Return the (x, y) coordinate for the center point of the cell that contains the specified text.  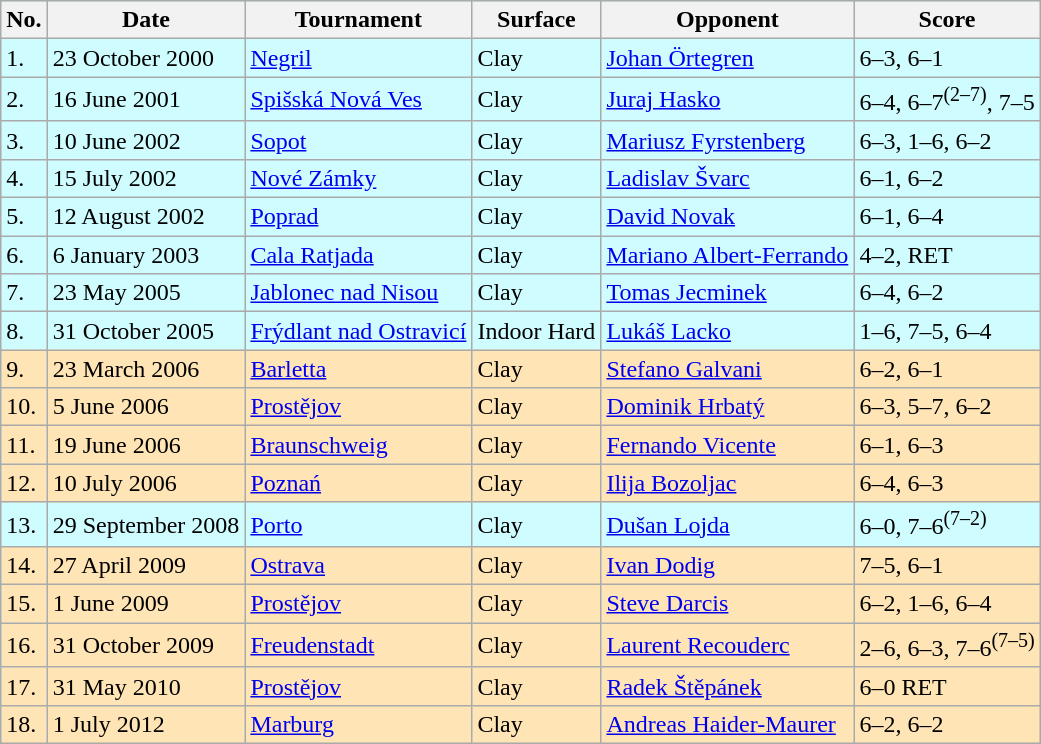
10 June 2002 (146, 140)
8. (24, 331)
6–0, 7–6(7–2) (947, 524)
Cala Ratjada (358, 255)
David Novak (728, 217)
2. (24, 100)
Tomas Jecminek (728, 293)
6–4, 6–3 (947, 483)
5 June 2006 (146, 407)
Spišská Nová Ves (358, 100)
7. (24, 293)
Marburg (358, 724)
6–1, 6–3 (947, 445)
23 March 2006 (146, 369)
23 May 2005 (146, 293)
29 September 2008 (146, 524)
6–3, 5–7, 6–2 (947, 407)
Ladislav Švarc (728, 178)
6–1, 6–4 (947, 217)
5. (24, 217)
Negril (358, 58)
Score (947, 20)
15 July 2002 (146, 178)
Lukáš Lacko (728, 331)
1–6, 7–5, 6–4 (947, 331)
Date (146, 20)
31 October 2005 (146, 331)
10 July 2006 (146, 483)
Porto (358, 524)
Poznań (358, 483)
6–4, 6–2 (947, 293)
19 June 2006 (146, 445)
6–3, 1–6, 6–2 (947, 140)
Barletta (358, 369)
13. (24, 524)
Johan Örtegren (728, 58)
1 June 2009 (146, 604)
15. (24, 604)
Juraj Hasko (728, 100)
6–2, 1–6, 6–4 (947, 604)
Andreas Haider-Maurer (728, 724)
Radek Štěpánek (728, 686)
Dušan Lojda (728, 524)
6–2, 6–2 (947, 724)
Tournament (358, 20)
6–2, 6–1 (947, 369)
Ivan Dodig (728, 566)
16 June 2001 (146, 100)
6 January 2003 (146, 255)
27 April 2009 (146, 566)
Mariano Albert-Ferrando (728, 255)
Nové Zámky (358, 178)
6. (24, 255)
23 October 2000 (146, 58)
1 July 2012 (146, 724)
Steve Darcis (728, 604)
Poprad (358, 217)
Surface (536, 20)
Freudenstadt (358, 646)
31 October 2009 (146, 646)
1. (24, 58)
31 May 2010 (146, 686)
Stefano Galvani (728, 369)
4–2, RET (947, 255)
14. (24, 566)
4. (24, 178)
Opponent (728, 20)
3. (24, 140)
6–3, 6–1 (947, 58)
12 August 2002 (146, 217)
6–1, 6–2 (947, 178)
18. (24, 724)
17. (24, 686)
Mariusz Fyrstenberg (728, 140)
2–6, 6–3, 7–6(7–5) (947, 646)
No. (24, 20)
Braunschweig (358, 445)
10. (24, 407)
6–0 RET (947, 686)
Sopot (358, 140)
7–5, 6–1 (947, 566)
Dominik Hrbatý (728, 407)
9. (24, 369)
11. (24, 445)
Jablonec nad Nisou (358, 293)
6–4, 6–7(2–7), 7–5 (947, 100)
Frýdlant nad Ostravicí (358, 331)
Ostrava (358, 566)
Indoor Hard (536, 331)
Ilija Bozoljac (728, 483)
Laurent Recouderc (728, 646)
16. (24, 646)
Fernando Vicente (728, 445)
12. (24, 483)
